From the cell containing the given text, extract its center point as [X, Y] coordinate. 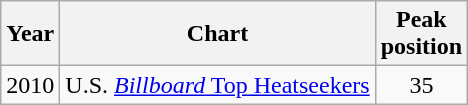
Peakposition [421, 34]
35 [421, 85]
2010 [30, 85]
Chart [218, 34]
U.S. Billboard Top Heatseekers [218, 85]
Year [30, 34]
